Scan for the cell matching the given text and deliver its (X, Y) coordinate at center. 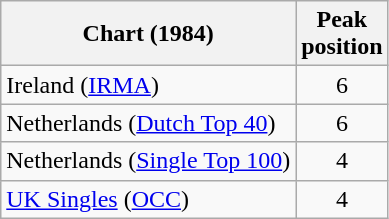
UK Singles (OCC) (148, 199)
Chart (1984) (148, 34)
Peakposition (342, 34)
Ireland (IRMA) (148, 85)
Netherlands (Single Top 100) (148, 161)
Netherlands (Dutch Top 40) (148, 123)
